Determine the [X, Y] coordinate at the center of the cell enclosing the given text.  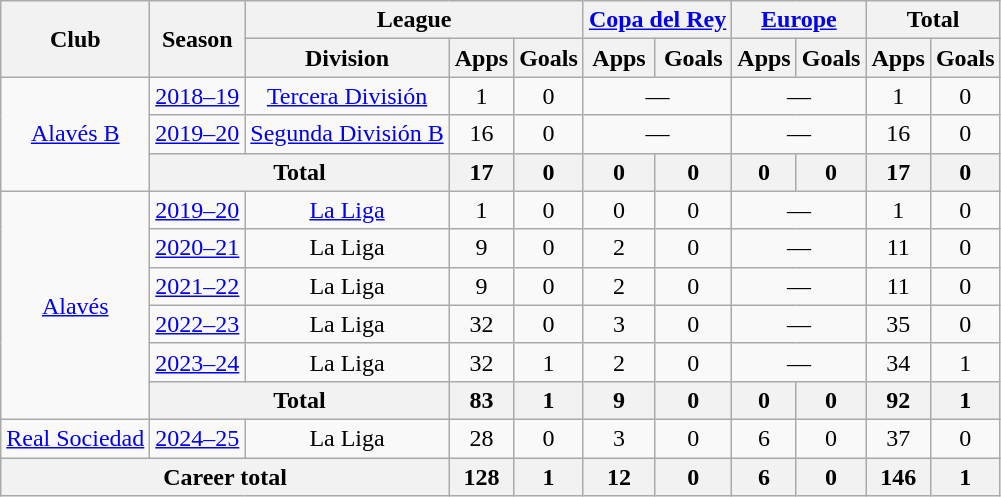
146 [898, 477]
Segunda División B [347, 134]
Club [76, 39]
Season [198, 39]
Tercera División [347, 96]
83 [481, 400]
2020–21 [198, 248]
92 [898, 400]
37 [898, 438]
Career total [225, 477]
League [414, 20]
2023–24 [198, 362]
Copa del Rey [657, 20]
12 [618, 477]
2024–25 [198, 438]
Division [347, 58]
Europe [799, 20]
Alavés [76, 305]
35 [898, 324]
28 [481, 438]
34 [898, 362]
2022–23 [198, 324]
Real Sociedad [76, 438]
2021–22 [198, 286]
2018–19 [198, 96]
Alavés B [76, 134]
128 [481, 477]
